Return the [X, Y] coordinate for the center point of the cell that contains the specified text.  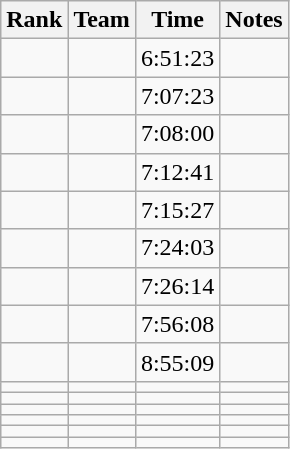
Time [177, 20]
Team [102, 20]
7:07:23 [177, 96]
Notes [254, 20]
6:51:23 [177, 58]
7:12:41 [177, 172]
Rank [34, 20]
7:08:00 [177, 134]
7:24:03 [177, 248]
8:55:09 [177, 362]
7:15:27 [177, 210]
7:56:08 [177, 324]
7:26:14 [177, 286]
